Capture the cell that displays the provided text and extract its (x, y) central coordinate. 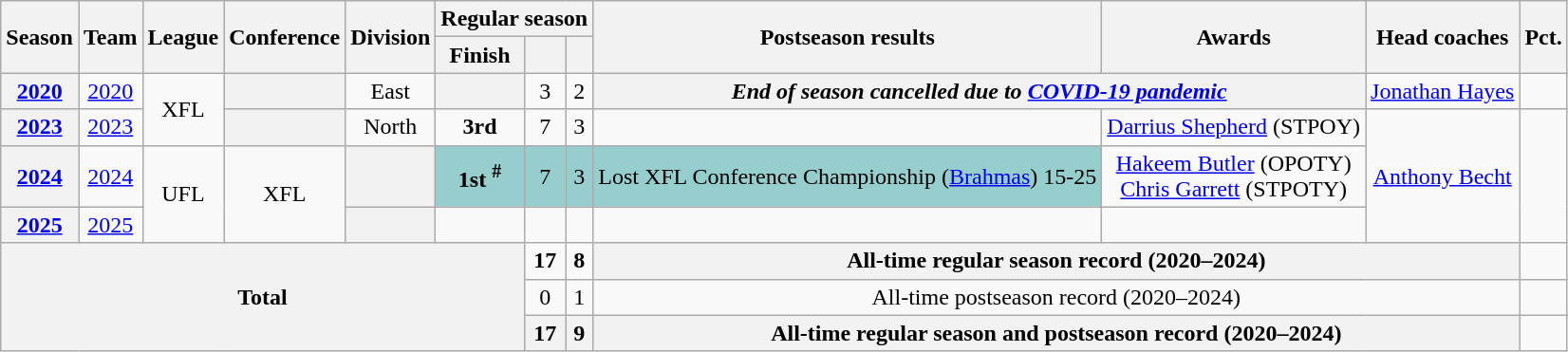
Head coaches (1443, 37)
East (391, 91)
2 (579, 91)
Darrius Shepherd (STPOY) (1234, 127)
Anthony Becht (1443, 176)
3rd (480, 127)
Team (110, 37)
Regular season (514, 19)
8 (579, 261)
Awards (1234, 37)
End of season cancelled due to COVID-19 pandemic (980, 91)
0 (545, 297)
Total (263, 297)
All-time regular season and postseason record (2020–2024) (1056, 333)
North (391, 127)
Lost XFL Conference Championship (Brahmas) 15-25 (848, 176)
1st # (480, 176)
All-time regular season record (2020–2024) (1056, 261)
Postseason results (848, 37)
Finish (480, 55)
Conference (285, 37)
UFL (183, 194)
All-time postseason record (2020–2024) (1056, 297)
Season (40, 37)
League (183, 37)
Division (391, 37)
Pct. (1543, 37)
Hakeem Butler (OPOTY)Chris Garrett (STPOTY) (1234, 176)
9 (579, 333)
1 (579, 297)
Jonathan Hayes (1443, 91)
